Determine the [X, Y] coordinate at the center of the cell enclosing the given text.  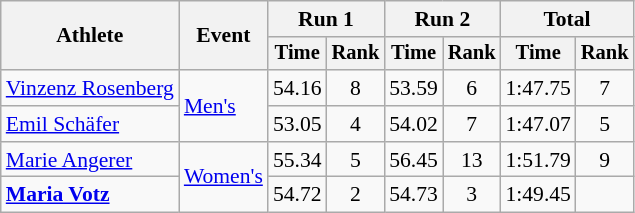
56.45 [414, 160]
54.73 [414, 195]
Vinzenz Rosenberg [90, 88]
Athlete [90, 36]
Run 1 [326, 19]
Marie Angerer [90, 160]
3 [472, 195]
Women's [224, 178]
8 [356, 88]
Maria Votz [90, 195]
54.16 [298, 88]
1:51.79 [538, 160]
Event [224, 36]
Men's [224, 106]
2 [356, 195]
13 [472, 160]
Run 2 [442, 19]
54.02 [414, 124]
1:49.45 [538, 195]
4 [356, 124]
54.72 [298, 195]
Total [566, 19]
55.34 [298, 160]
9 [605, 160]
53.59 [414, 88]
Emil Schäfer [90, 124]
1:47.75 [538, 88]
6 [472, 88]
53.05 [298, 124]
1:47.07 [538, 124]
